Determine the [x, y] coordinate at the center of the cell enclosing the given text.  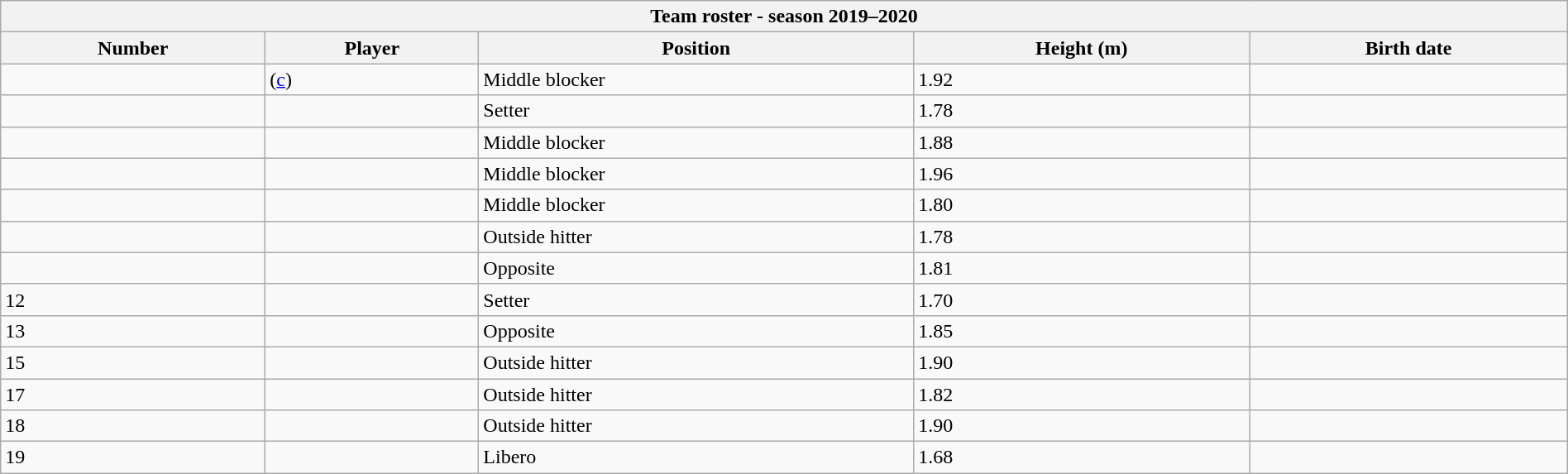
1.96 [1082, 174]
Number [133, 48]
Libero [696, 457]
18 [133, 426]
13 [133, 331]
15 [133, 362]
1.92 [1082, 79]
1.80 [1082, 205]
Position [696, 48]
1.68 [1082, 457]
1.70 [1082, 299]
(c) [372, 79]
1.82 [1082, 395]
Birth date [1408, 48]
1.88 [1082, 142]
17 [133, 395]
Team roster - season 2019–2020 [784, 17]
Player [372, 48]
12 [133, 299]
1.81 [1082, 268]
19 [133, 457]
Height (m) [1082, 48]
1.85 [1082, 331]
